Pinpoint the cell where the given text exists, returning its [x, y] midpoint coordinate. 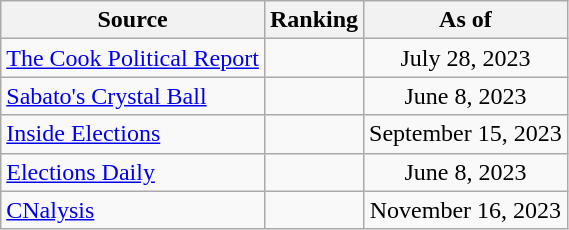
As of [466, 20]
CNalysis [133, 210]
Inside Elections [133, 134]
Ranking [314, 20]
July 28, 2023 [466, 58]
Source [133, 20]
November 16, 2023 [466, 210]
September 15, 2023 [466, 134]
The Cook Political Report [133, 58]
Elections Daily [133, 172]
Sabato's Crystal Ball [133, 96]
